Return the (X, Y) coordinate for the center point of the cell that contains the specified text.  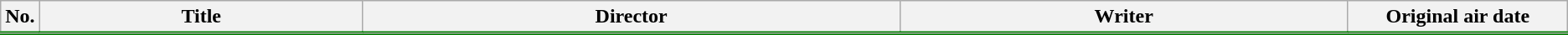
No. (20, 17)
Writer (1124, 17)
Original air date (1457, 17)
Title (201, 17)
Director (632, 17)
